Return the (x, y) coordinate for the center point of the cell that contains the specified text.  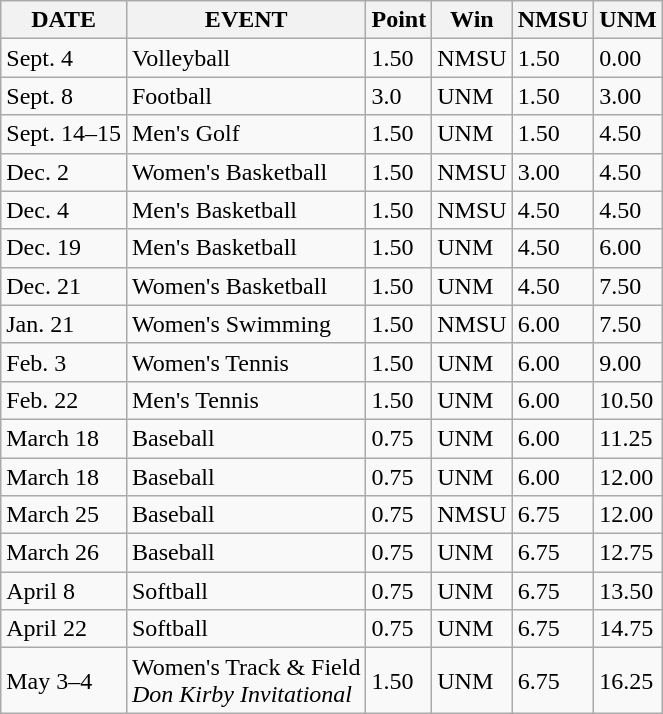
13.50 (628, 591)
Men's Golf (246, 134)
EVENT (246, 20)
Women's Track & FieldDon Kirby Invitational (246, 680)
March 25 (64, 515)
3.0 (399, 96)
16.25 (628, 680)
10.50 (628, 400)
Dec. 19 (64, 248)
May 3–4 (64, 680)
11.25 (628, 438)
Jan. 21 (64, 324)
Sept. 4 (64, 58)
April 8 (64, 591)
Sept. 14–15 (64, 134)
14.75 (628, 629)
Dec. 4 (64, 210)
Feb. 3 (64, 362)
Men's Tennis (246, 400)
Dec. 21 (64, 286)
Women's Tennis (246, 362)
Dec. 2 (64, 172)
12.75 (628, 553)
Sept. 8 (64, 96)
March 26 (64, 553)
Volleyball (246, 58)
Win (472, 20)
DATE (64, 20)
9.00 (628, 362)
Football (246, 96)
Women's Swimming (246, 324)
Point (399, 20)
0.00 (628, 58)
April 22 (64, 629)
Feb. 22 (64, 400)
